Determine the (x, y) coordinate at the center of the cell enclosing the given text.  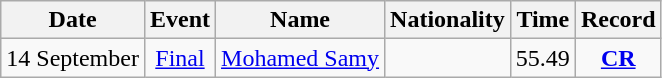
CR (618, 58)
Record (618, 20)
Mohamed Samy (300, 58)
55.49 (542, 58)
14 September (73, 58)
Time (542, 20)
Name (300, 20)
Final (180, 58)
Date (73, 20)
Nationality (448, 20)
Event (180, 20)
